Detect which cell encompasses the target text, then output its [x, y] center coordinate. 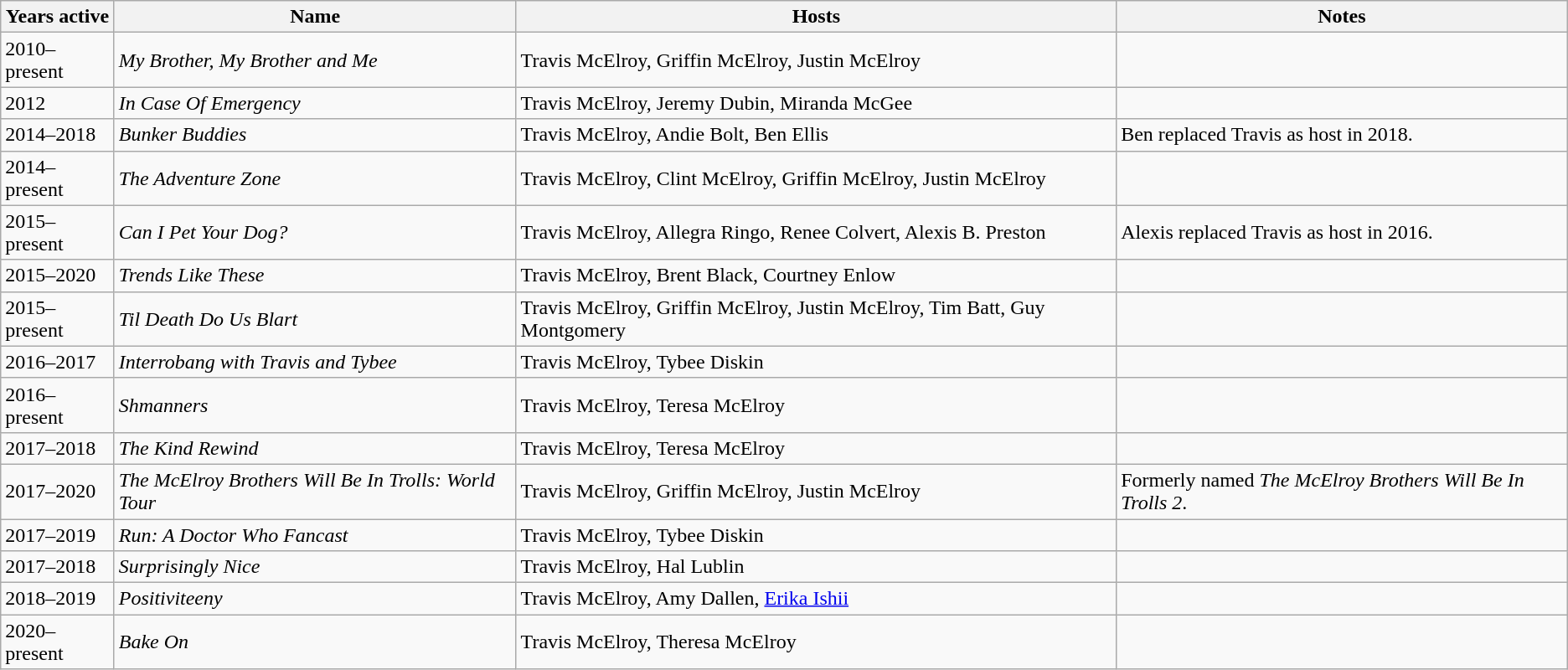
2014–present [57, 178]
Bake On [315, 642]
The Adventure Zone [315, 178]
Travis McElroy, Clint McElroy, Griffin McElroy, Justin McElroy [816, 178]
My Brother, My Brother and Me [315, 60]
2010–present [57, 60]
Travis McElroy, Griffin McElroy, Justin McElroy, Tim Batt, Guy Montgomery [816, 318]
2014–2018 [57, 135]
2016–present [57, 405]
In Case Of Emergency [315, 103]
2016–2017 [57, 362]
Name [315, 17]
2020–present [57, 642]
Travis McElroy, Jeremy Dubin, Miranda McGee [816, 103]
Travis McElroy, Hal Lublin [816, 567]
Travis McElroy, Andie Bolt, Ben Ellis [816, 135]
2015–2020 [57, 276]
2018–2019 [57, 599]
2017–2019 [57, 535]
Travis McElroy, Theresa McElroy [816, 642]
Notes [1342, 17]
Travis McElroy, Allegra Ringo, Renee Colvert, Alexis B. Preston [816, 233]
Positiviteeny [315, 599]
2017–2020 [57, 491]
Trends Like These [315, 276]
Hosts [816, 17]
Surprisingly Nice [315, 567]
Travis McElroy, Amy Dallen, Erika Ishii [816, 599]
Alexis replaced Travis as host in 2016. [1342, 233]
Bunker Buddies [315, 135]
2012 [57, 103]
Formerly named The McElroy Brothers Will Be In Trolls 2. [1342, 491]
Shmanners [315, 405]
Interrobang with Travis and Tybee [315, 362]
Years active [57, 17]
The McElroy Brothers Will Be In Trolls: World Tour [315, 491]
Run: A Doctor Who Fancast [315, 535]
Til Death Do Us Blart [315, 318]
The Kind Rewind [315, 448]
Can I Pet Your Dog? [315, 233]
Travis McElroy, Brent Black, Courtney Enlow [816, 276]
Ben replaced Travis as host in 2018. [1342, 135]
